Return (x, y) of the center of cell containing provided text 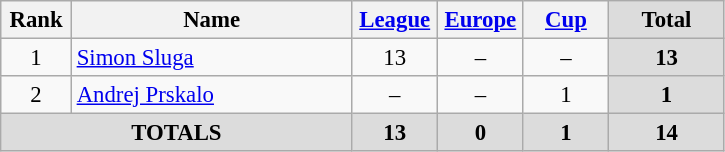
Total (667, 20)
Europe (481, 20)
TOTALS (176, 133)
Simon Sluga (212, 58)
14 (667, 133)
Name (212, 20)
2 (36, 95)
Andrej Prskalo (212, 95)
Cup (566, 20)
League (395, 20)
0 (481, 133)
Rank (36, 20)
